Locate the cell with the specified text and output its [X, Y] center coordinate. 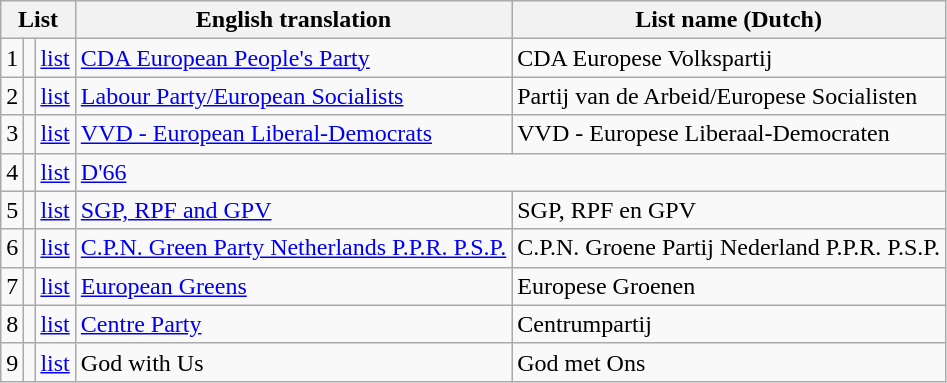
7 [12, 286]
9 [12, 362]
1 [12, 58]
God met Ons [729, 362]
SGP, RPF en GPV [729, 210]
God with Us [293, 362]
Europese Groenen [729, 286]
6 [12, 248]
Partij van de Arbeid/Europese Socialisten [729, 96]
4 [12, 172]
CDA Europese Volkspartij [729, 58]
D'66 [510, 172]
VVD - European Liberal-Democrats [293, 134]
Labour Party/European Socialists [293, 96]
CDA European People's Party [293, 58]
VVD - Europese Liberaal-Democraten [729, 134]
English translation [293, 20]
List [38, 20]
2 [12, 96]
Centrumpartij [729, 324]
C.P.N. Green Party Netherlands P.P.R. P.S.P. [293, 248]
5 [12, 210]
3 [12, 134]
Centre Party [293, 324]
8 [12, 324]
C.P.N. Groene Partij Nederland P.P.R. P.S.P. [729, 248]
List name (Dutch) [729, 20]
European Greens [293, 286]
SGP, RPF and GPV [293, 210]
